Identify which cell holds the provided text, then report its (X, Y) central coordinate. 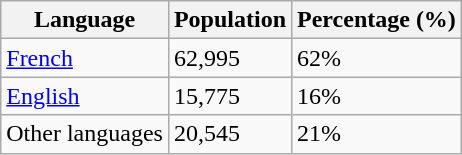
Population (230, 20)
62,995 (230, 58)
21% (377, 134)
Language (85, 20)
16% (377, 96)
French (85, 58)
Other languages (85, 134)
English (85, 96)
15,775 (230, 96)
20,545 (230, 134)
Percentage (%) (377, 20)
62% (377, 58)
